Output the [X, Y] coordinate of the center of the cell containing the given text.  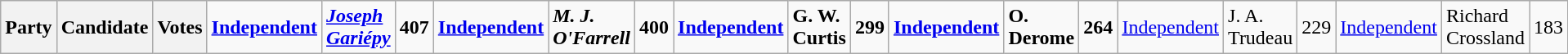
299 [870, 28]
407 [414, 28]
Candidate [105, 28]
Joseph Gariépy [358, 28]
Party [29, 28]
Richard Crossland [1485, 28]
183 [1548, 28]
229 [1316, 28]
400 [654, 28]
264 [1099, 28]
M. J. O'Farrell [592, 28]
Votes [180, 28]
G. W. Curtis [819, 28]
J. A. Trudeau [1261, 28]
O. Derome [1042, 28]
